Detect which cell encompasses the target text, then output its [x, y] center coordinate. 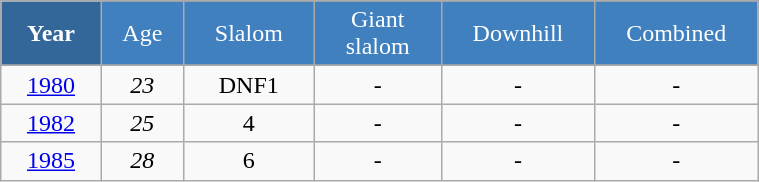
1980 [51, 85]
25 [142, 123]
DNF1 [248, 85]
1982 [51, 123]
Year [51, 34]
Age [142, 34]
Downhill [518, 34]
Slalom [248, 34]
4 [248, 123]
6 [248, 161]
Giantslalom [378, 34]
28 [142, 161]
1985 [51, 161]
Combined [676, 34]
23 [142, 85]
